Capture the cell that displays the provided text and extract its (X, Y) central coordinate. 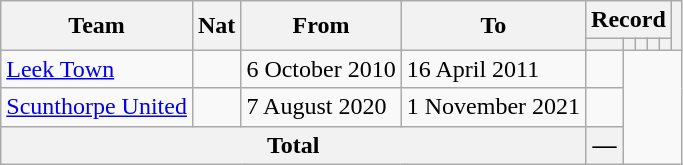
7 August 2020 (321, 107)
Total (294, 145)
6 October 2010 (321, 69)
To (493, 26)
16 April 2011 (493, 69)
Nat (216, 26)
Leek Town (97, 69)
— (605, 145)
Record (629, 20)
Team (97, 26)
From (321, 26)
Scunthorpe United (97, 107)
1 November 2021 (493, 107)
